Extract the (X, Y) coordinate from the center of the cell holding the provided text.  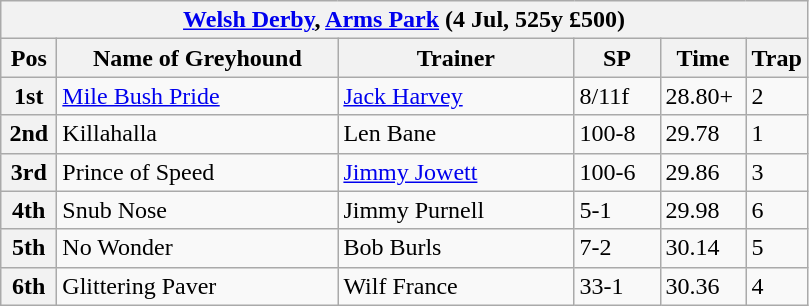
5 (776, 248)
No Wonder (198, 248)
Pos (29, 58)
4 (776, 286)
Trainer (456, 58)
29.98 (703, 210)
1 (776, 134)
Prince of Speed (198, 172)
3rd (29, 172)
4th (29, 210)
28.80+ (703, 96)
8/11f (617, 96)
Killahalla (198, 134)
Trap (776, 58)
Jack Harvey (456, 96)
7-2 (617, 248)
Glittering Paver (198, 286)
5th (29, 248)
30.14 (703, 248)
29.86 (703, 172)
29.78 (703, 134)
SP (617, 58)
Snub Nose (198, 210)
Wilf France (456, 286)
100-6 (617, 172)
6 (776, 210)
Mile Bush Pride (198, 96)
5-1 (617, 210)
30.36 (703, 286)
33-1 (617, 286)
Bob Burls (456, 248)
6th (29, 286)
100-8 (617, 134)
Jimmy Purnell (456, 210)
3 (776, 172)
2nd (29, 134)
Len Bane (456, 134)
1st (29, 96)
2 (776, 96)
Time (703, 58)
Name of Greyhound (198, 58)
Jimmy Jowett (456, 172)
Welsh Derby, Arms Park (4 Jul, 525y £500) (404, 20)
